Provide the (X, Y) coordinate of the cell's center where the given text is located.  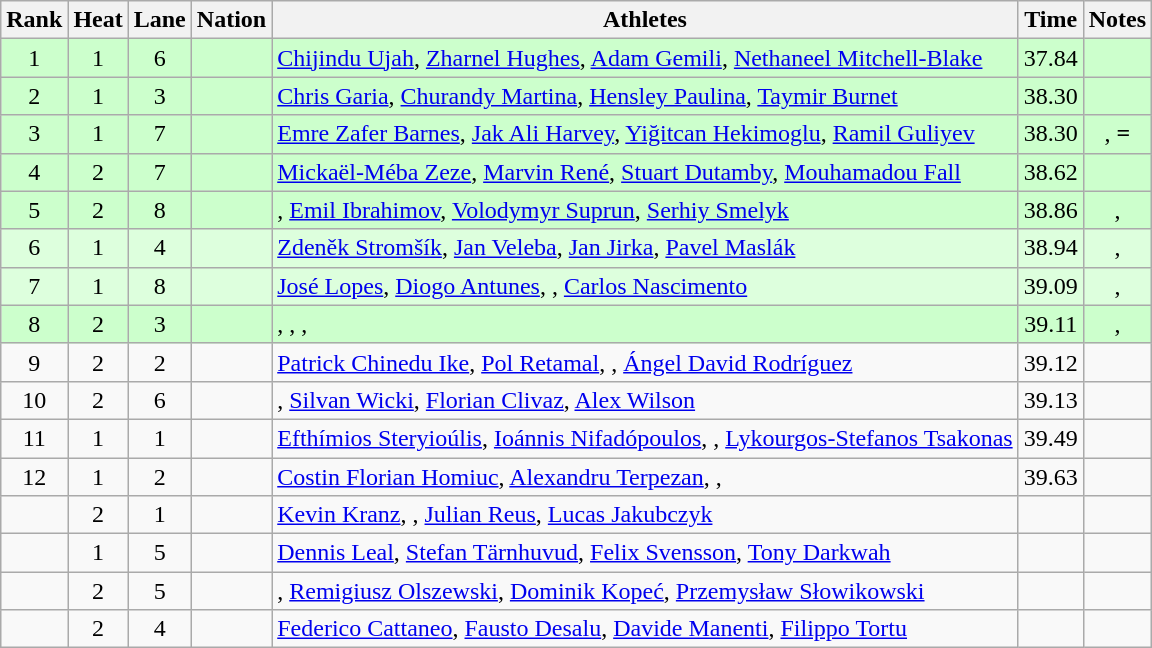
39.12 (1050, 362)
Efthímios Steryioúlis, Ioánnis Nifadópoulos, , Lykourgos-Stefanos Tsakonas (645, 438)
11 (34, 438)
Patrick Chinedu Ike, Pol Retamal, , Ángel David Rodríguez (645, 362)
Athletes (645, 20)
39.13 (1050, 400)
, Remigiusz Olszewski, Dominik Kopeć, Przemysław Słowikowski (645, 591)
38.62 (1050, 172)
Chris Garia, Churandy Martina, Hensley Paulina, Taymir Burnet (645, 96)
Heat (98, 20)
Mickaël-Méba Zeze, Marvin René, Stuart Dutamby, Mouhamadou Fall (645, 172)
Emre Zafer Barnes, Jak Ali Harvey, Yiğitcan Hekimoglu, Ramil Guliyev (645, 134)
Dennis Leal, Stefan Tärnhuvud, Felix Svensson, Tony Darkwah (645, 553)
José Lopes, Diogo Antunes, , Carlos Nascimento (645, 286)
39.11 (1050, 324)
, = (1117, 134)
Kevin Kranz, , Julian Reus, Lucas Jakubczyk (645, 515)
Chijindu Ujah, Zharnel Hughes, Adam Gemili, Nethaneel Mitchell-Blake (645, 58)
Rank (34, 20)
10 (34, 400)
Zdeněk Stromšík, Jan Veleba, Jan Jirka, Pavel Maslák (645, 248)
Lane (160, 20)
39.09 (1050, 286)
12 (34, 477)
Notes (1117, 20)
39.63 (1050, 477)
Time (1050, 20)
Nation (231, 20)
38.94 (1050, 248)
37.84 (1050, 58)
9 (34, 362)
, Silvan Wicki, Florian Clivaz, Alex Wilson (645, 400)
, Emil Ibrahimov, Volodymyr Suprun, Serhiy Smelyk (645, 210)
38.86 (1050, 210)
39.49 (1050, 438)
Federico Cattaneo, Fausto Desalu, Davide Manenti, Filippo Tortu (645, 629)
Costin Florian Homiuc, Alexandru Terpezan, , (645, 477)
, , , (645, 324)
